From the cell containing the given text, extract its center point as (x, y) coordinate. 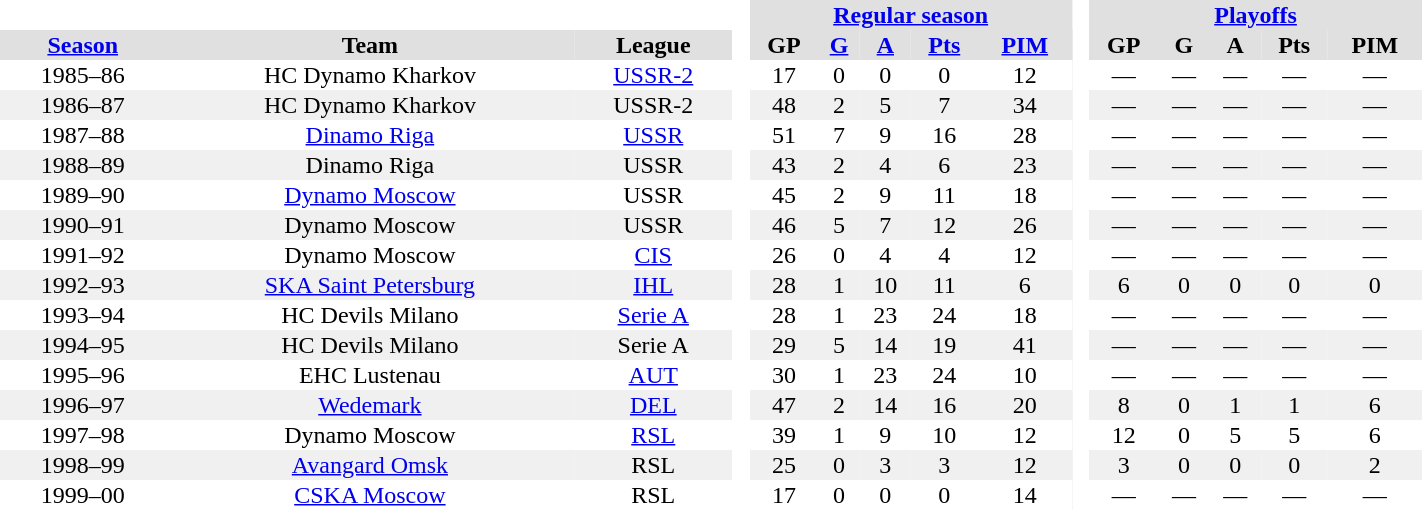
1998–99 (82, 465)
19 (944, 345)
IHL (653, 285)
29 (784, 345)
30 (784, 375)
39 (784, 435)
1994–95 (82, 345)
1988–89 (82, 165)
DEL (653, 405)
1990–91 (82, 225)
1991–92 (82, 255)
8 (1124, 405)
41 (1025, 345)
47 (784, 405)
34 (1025, 105)
EHC Lustenau (370, 375)
1987–88 (82, 135)
25 (784, 465)
20 (1025, 405)
SKA Saint Petersburg (370, 285)
Playoffs (1256, 15)
CSKA Moscow (370, 495)
1985–86 (82, 75)
AUT (653, 375)
Avangard Omsk (370, 465)
51 (784, 135)
1997–98 (82, 435)
1992–93 (82, 285)
League (653, 45)
1993–94 (82, 315)
Season (82, 45)
1986–87 (82, 105)
45 (784, 195)
48 (784, 105)
1989–90 (82, 195)
46 (784, 225)
Regular season (910, 15)
1995–96 (82, 375)
Team (370, 45)
1999–00 (82, 495)
CIS (653, 255)
1996–97 (82, 405)
Wedemark (370, 405)
43 (784, 165)
